Identify which cell holds the provided text, then report its [x, y] central coordinate. 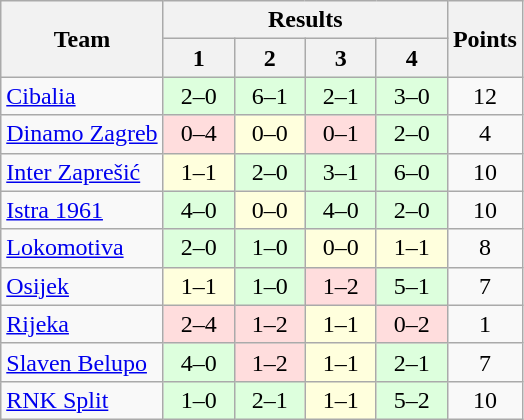
Rijeka [82, 324]
3–0 [412, 96]
3–1 [340, 172]
Osijek [82, 286]
0–1 [340, 134]
6–0 [412, 172]
Points [484, 39]
2 [270, 58]
3 [340, 58]
2–4 [198, 324]
Results [305, 20]
5–2 [412, 400]
0–2 [412, 324]
RNK Split [82, 400]
Slaven Belupo [82, 362]
12 [484, 96]
Dinamo Zagreb [82, 134]
Cibalia [82, 96]
Istra 1961 [82, 210]
0–4 [198, 134]
Inter Zaprešić [82, 172]
Lokomotiva [82, 248]
5–1 [412, 286]
8 [484, 248]
Team [82, 39]
6–1 [270, 96]
